Scan for the cell matching the given text and deliver its (x, y) coordinate at center. 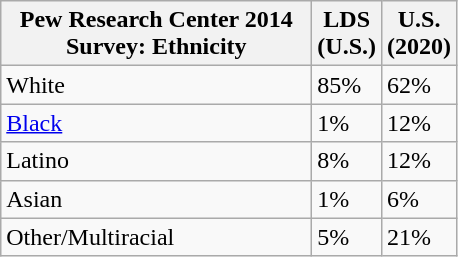
85% (347, 85)
LDS (U.S.) (347, 34)
21% (420, 237)
5% (347, 237)
Pew Research Center 2014 Survey: Ethnicity (156, 34)
6% (420, 199)
Asian (156, 199)
62% (420, 85)
U.S. (2020) (420, 34)
Black (156, 123)
White (156, 85)
8% (347, 161)
Latino (156, 161)
Other/Multiracial (156, 237)
